Provide the [X, Y] coordinate of the cell's center where the given text is located.  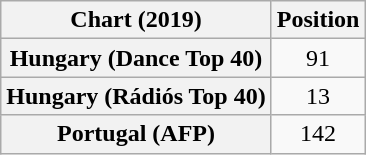
Hungary (Dance Top 40) [136, 58]
Portugal (AFP) [136, 134]
Position [318, 20]
Chart (2019) [136, 20]
13 [318, 96]
91 [318, 58]
142 [318, 134]
Hungary (Rádiós Top 40) [136, 96]
